From the cell containing the given text, extract its center point as (x, y) coordinate. 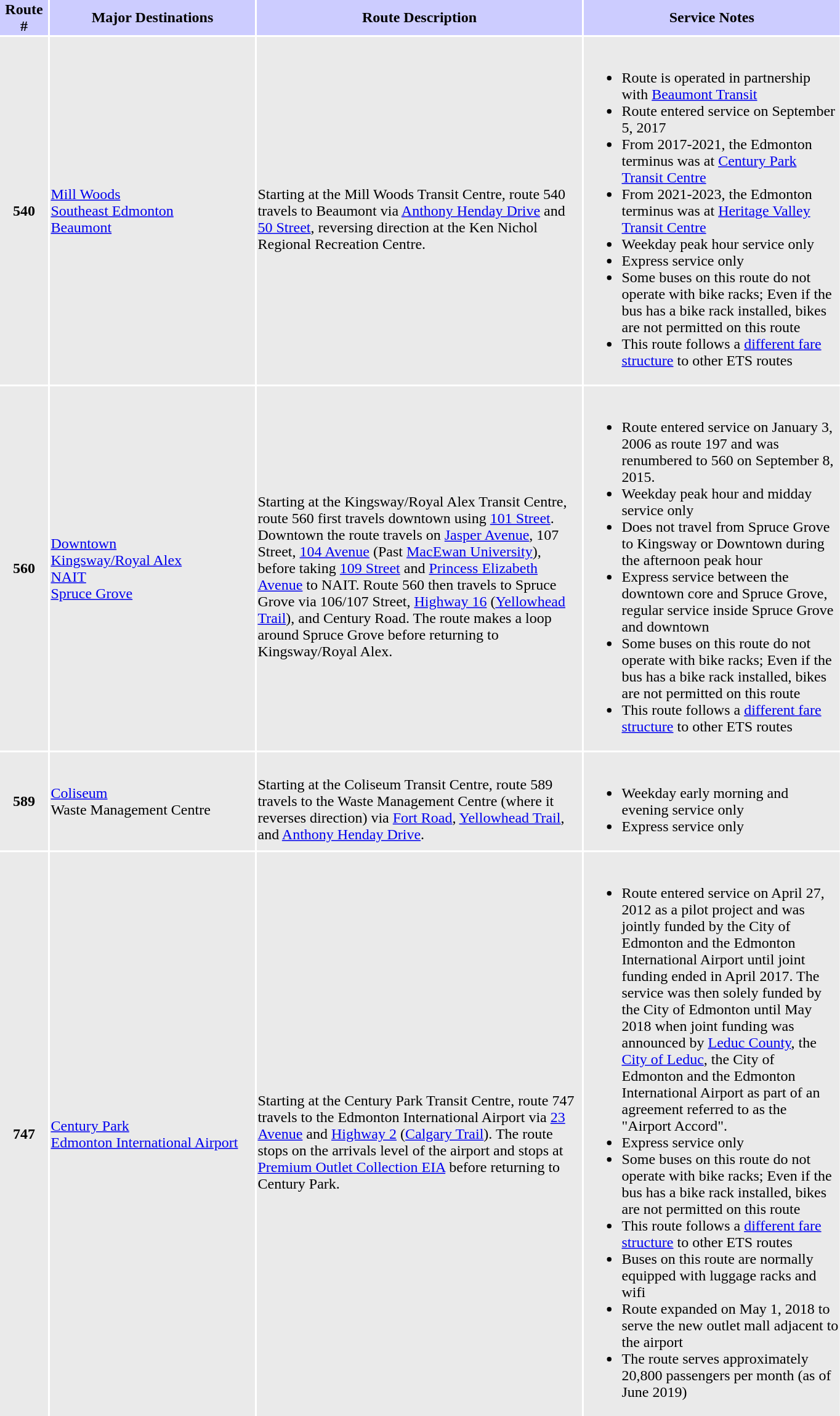
540 (24, 211)
Route # (24, 17)
Century ParkEdmonton International Airport (153, 1134)
DowntownKingsway/Royal AlexNAITSpruce Grove (153, 568)
Service Notes (712, 17)
560 (24, 568)
Major Destinations (153, 17)
ColiseumWaste Management Centre (153, 801)
Mill WoodsSoutheast EdmontonBeaumont (153, 211)
747 (24, 1134)
Route Description (419, 17)
589 (24, 801)
Weekday early morning and evening service onlyExpress service only (712, 801)
